Return the (X, Y) coordinate for the center point of the cell that contains the specified text.  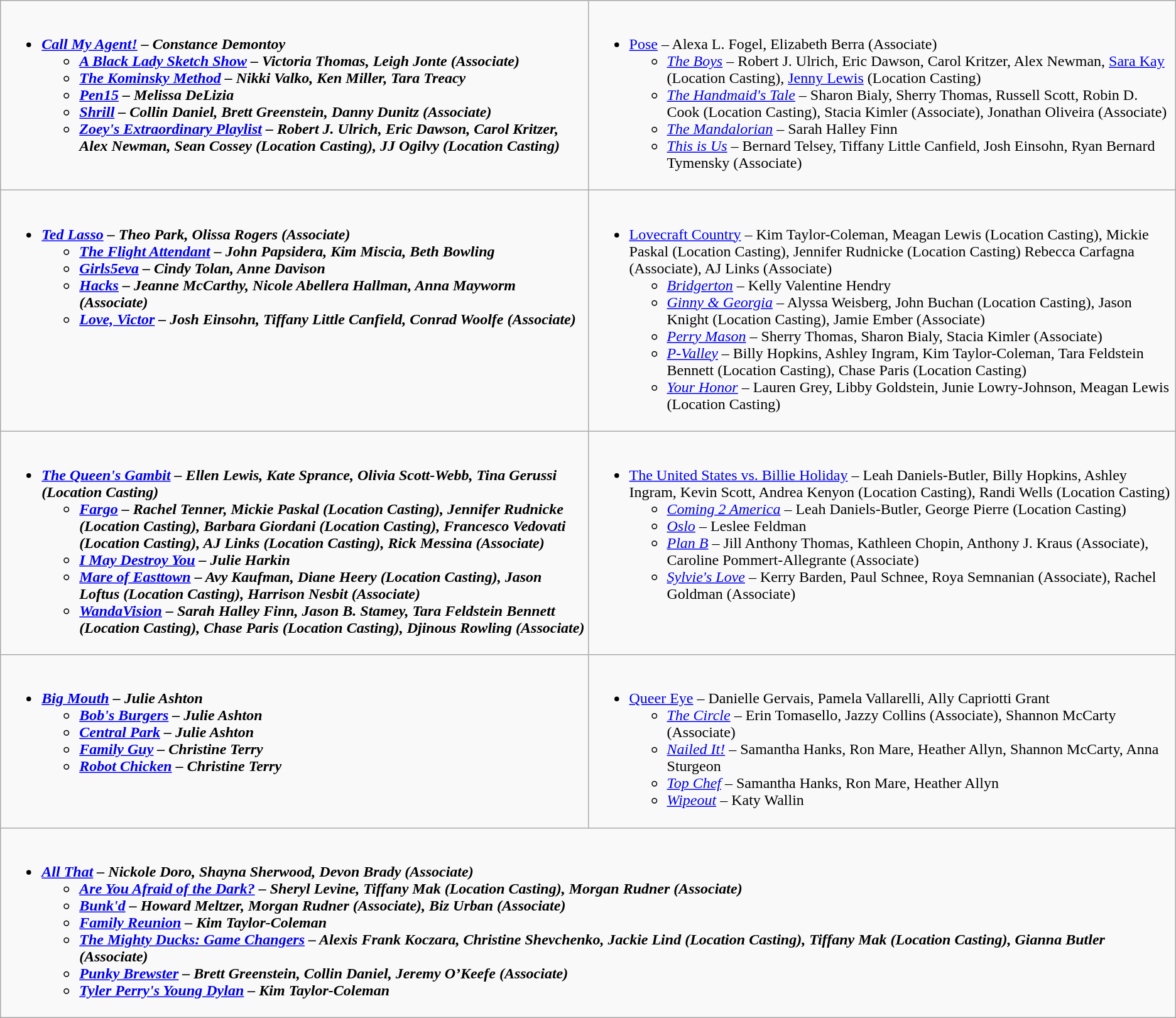
Big Mouth – Julie AshtonBob's Burgers – Julie AshtonCentral Park – Julie AshtonFamily Guy – Christine TerryRobot Chicken – Christine Terry (294, 742)
